Locate the cell with the specified text and output its (X, Y) center coordinate. 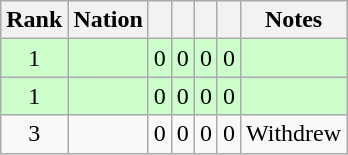
Rank (34, 20)
3 (34, 134)
Withdrew (294, 134)
Nation (108, 20)
Notes (294, 20)
